Find where the given text appears and provide that cell's center as [X, Y] coordinate. 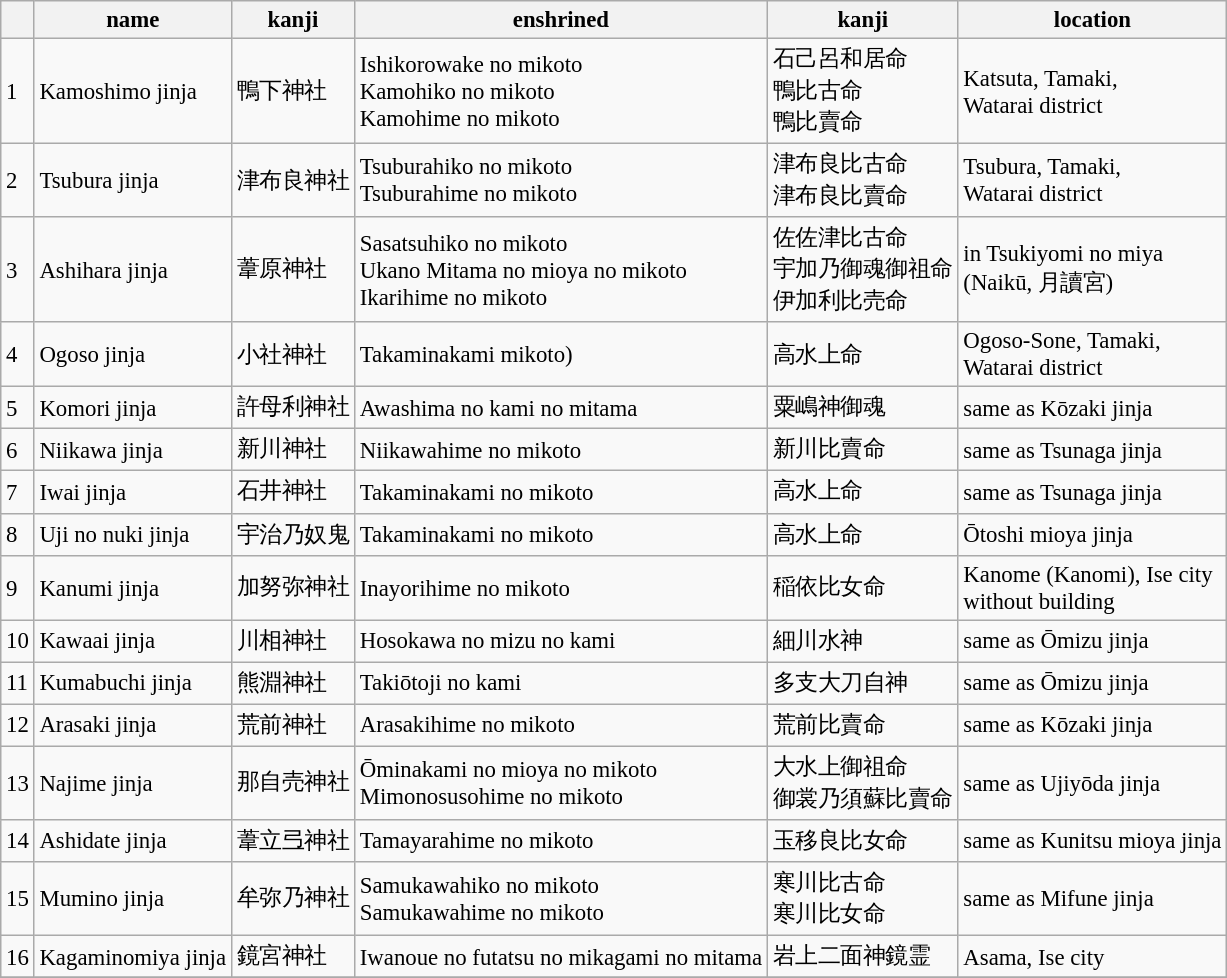
8 [18, 534]
新川比賣命 [862, 450]
寒川比古命寒川比女命 [862, 899]
Kanumi jinja [132, 588]
Hosokawa no mizu no kami [560, 641]
11 [18, 683]
9 [18, 588]
Iwanoue no futatsu no mikagami no mitama [560, 956]
Inayorihime no mikoto [560, 588]
Ashidate jinja [132, 841]
location [1092, 20]
宇治乃奴鬼 [292, 534]
細川水神 [862, 641]
許母利神社 [292, 408]
津布良比古命津布良比賣命 [862, 181]
Tsubura, Tamaki, Watarai district [1092, 181]
5 [18, 408]
Takaminakami mikoto) [560, 354]
玉移良比女命 [862, 841]
Awashima no kami no mitama [560, 408]
Katsuta, Tamaki, Watarai district [1092, 92]
Tamayarahime no mikoto [560, 841]
熊淵神社 [292, 683]
小社神社 [292, 354]
加努弥神社 [292, 588]
Kanome (Kanomi), Ise citywithout building [1092, 588]
Ishikorowake no mikotoKamohiko no mikotoKamohime no mikoto [560, 92]
新川神社 [292, 450]
Ashihara jinja [132, 270]
Najime jinja [132, 783]
石己呂和居命鴨比古命鴨比賣命 [862, 92]
Takiōtoji no kami [560, 683]
2 [18, 181]
Tsubura jinja [132, 181]
name [132, 20]
那自売神社 [292, 783]
大水上御祖命御裳乃須蘇比賣命 [862, 783]
川相神社 [292, 641]
津布良神社 [292, 181]
3 [18, 270]
Kawaai jinja [132, 641]
鴨下神社 [292, 92]
Uji no nuki jinja [132, 534]
Iwai jinja [132, 492]
Ogoso-Sone, Tamaki, Watarai district [1092, 354]
Arasakihime no mikoto [560, 725]
Ogoso jinja [132, 354]
16 [18, 956]
Kagaminomiya jinja [132, 956]
荒前神社 [292, 725]
Tsuburahiko no mikotoTsuburahime no mikoto [560, 181]
in Tsukiyomi no miya (Naikū, 月讀宮) [1092, 270]
多支大刀自神 [862, 683]
Asama, Ise city [1092, 956]
14 [18, 841]
10 [18, 641]
Komori jinja [132, 408]
12 [18, 725]
13 [18, 783]
荒前比賣命 [862, 725]
佐佐津比古命宇加乃御魂御祖命伊加利比売命 [862, 270]
鏡宮神社 [292, 956]
粟嶋神御魂 [862, 408]
Niikawahime no mikoto [560, 450]
Kumabuchi jinja [132, 683]
Niikawa jinja [132, 450]
Kamoshimo jinja [132, 92]
石井神社 [292, 492]
葦原神社 [292, 270]
same as Kunitsu mioya jinja [1092, 841]
enshrined [560, 20]
牟弥乃神社 [292, 899]
岩上二面神鏡霊 [862, 956]
Mumino jinja [132, 899]
1 [18, 92]
same as Ujiyōda jinja [1092, 783]
15 [18, 899]
same as Mifune jinja [1092, 899]
6 [18, 450]
Samukawahiko no mikotoSamukawahime no mikoto [560, 899]
7 [18, 492]
Ōminakami no mioya no mikotoMimonosusohime no mikoto [560, 783]
Ōtoshi mioya jinja [1092, 534]
Arasaki jinja [132, 725]
Sasatsuhiko no mikotoUkano Mitama no mioya no mikoto Ikarihime no mikoto [560, 270]
4 [18, 354]
葦立弖神社 [292, 841]
稲依比女命 [862, 588]
